Return the (X, Y) coordinate for the center point of the cell that contains the specified text.  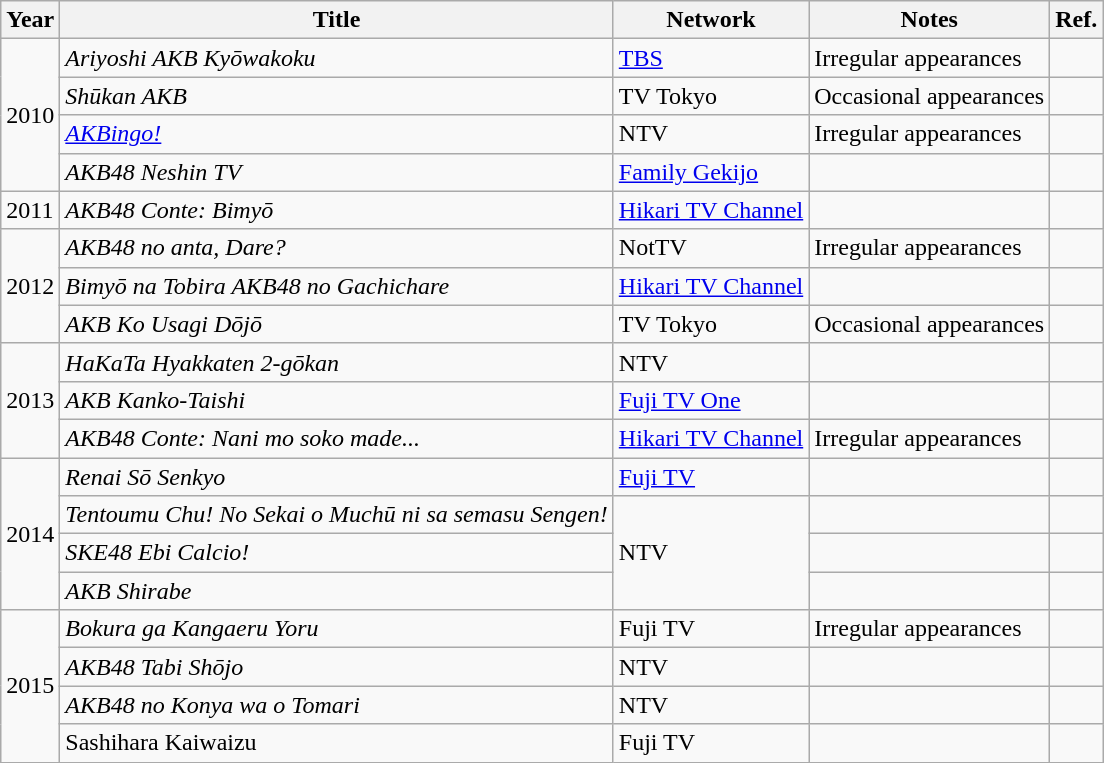
AKB Shirabe (336, 591)
2010 (30, 115)
2014 (30, 534)
Network (710, 20)
Year (30, 20)
AKBingo! (336, 134)
AKB48 Neshin TV (336, 172)
HaKaTa Hyakkaten 2-gōkan (336, 362)
Title (336, 20)
AKB48 Conte: Bimyō (336, 210)
AKB48 no Konya wa o Tomari (336, 705)
Ariyoshi AKB Kyōwakoku (336, 58)
AKB Ko Usagi Dōjō (336, 324)
Ref. (1076, 20)
Family Gekijo (710, 172)
2011 (30, 210)
SKE48 Ebi Calcio! (336, 553)
AKB Kanko-Taishi (336, 400)
2015 (30, 686)
AKB48 Conte: Nani mo soko made... (336, 438)
TBS (710, 58)
2013 (30, 400)
Tentoumu Chu! No Sekai o Muchū ni sa semasu Sengen! (336, 515)
Bimyō na Tobira AKB48 no Gachichare (336, 286)
Shūkan AKB (336, 96)
Notes (930, 20)
Bokura ga Kangaeru Yoru (336, 629)
2012 (30, 286)
AKB48 Tabi Shōjo (336, 667)
Sashihara Kaiwaizu (336, 743)
AKB48 no anta, Dare? (336, 248)
Renai Sō Senkyo (336, 477)
Fuji TV One (710, 400)
NotTV (710, 248)
